Extract the (x, y) coordinate from the center of the cell holding the provided text.  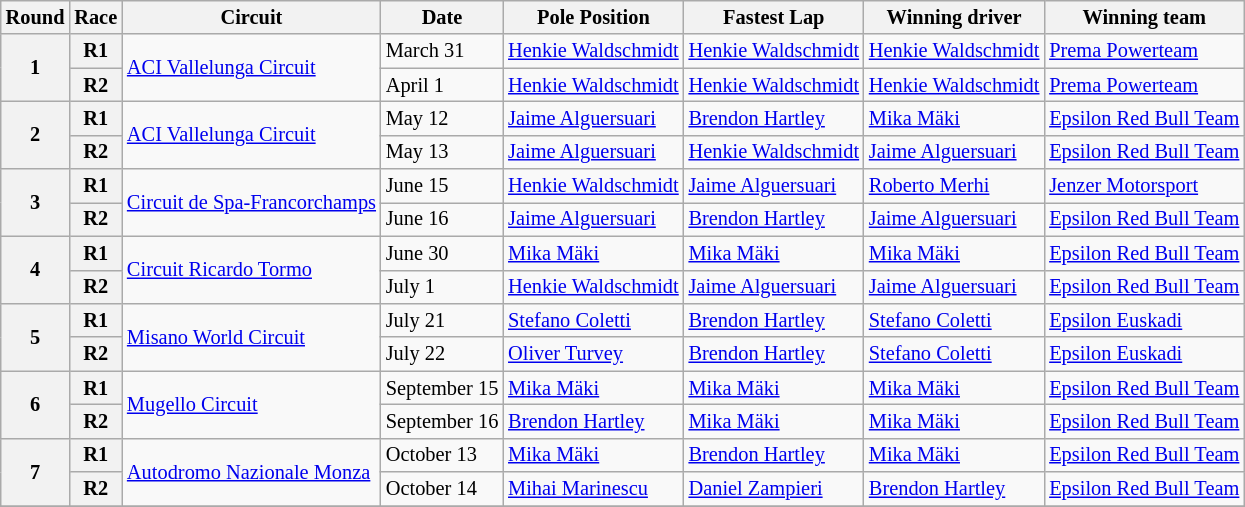
Circuit (252, 17)
April 1 (442, 85)
March 31 (442, 51)
5 (36, 336)
June 15 (442, 186)
July 1 (442, 287)
Mihai Marinescu (593, 489)
Circuit de Spa-Francorchamps (252, 202)
June 16 (442, 219)
1 (36, 68)
4 (36, 270)
September 16 (442, 421)
May 13 (442, 152)
Mugello Circuit (252, 404)
Oliver Turvey (593, 354)
Winning driver (954, 17)
Daniel Zampieri (774, 489)
July 22 (442, 354)
Misano World Circuit (252, 336)
September 15 (442, 388)
Date (442, 17)
Pole Position (593, 17)
6 (36, 404)
July 21 (442, 320)
Race (96, 17)
3 (36, 202)
Winning team (1144, 17)
Circuit Ricardo Tormo (252, 270)
Jenzer Motorsport (1144, 186)
7 (36, 472)
Round (36, 17)
May 12 (442, 118)
October 14 (442, 489)
Fastest Lap (774, 17)
October 13 (442, 455)
June 30 (442, 253)
Roberto Merhi (954, 186)
Autodromo Nazionale Monza (252, 472)
2 (36, 134)
